Extract the (X, Y) coordinate from the center of the cell holding the provided text.  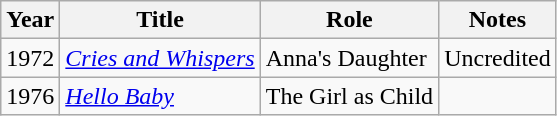
1972 (30, 58)
Anna's Daughter (349, 58)
Cries and Whispers (160, 58)
Uncredited (498, 58)
Role (349, 20)
Notes (498, 20)
Year (30, 20)
Hello Baby (160, 96)
The Girl as Child (349, 96)
1976 (30, 96)
Title (160, 20)
